Search for the cell housing the specified text and yield its (x, y) center coordinate. 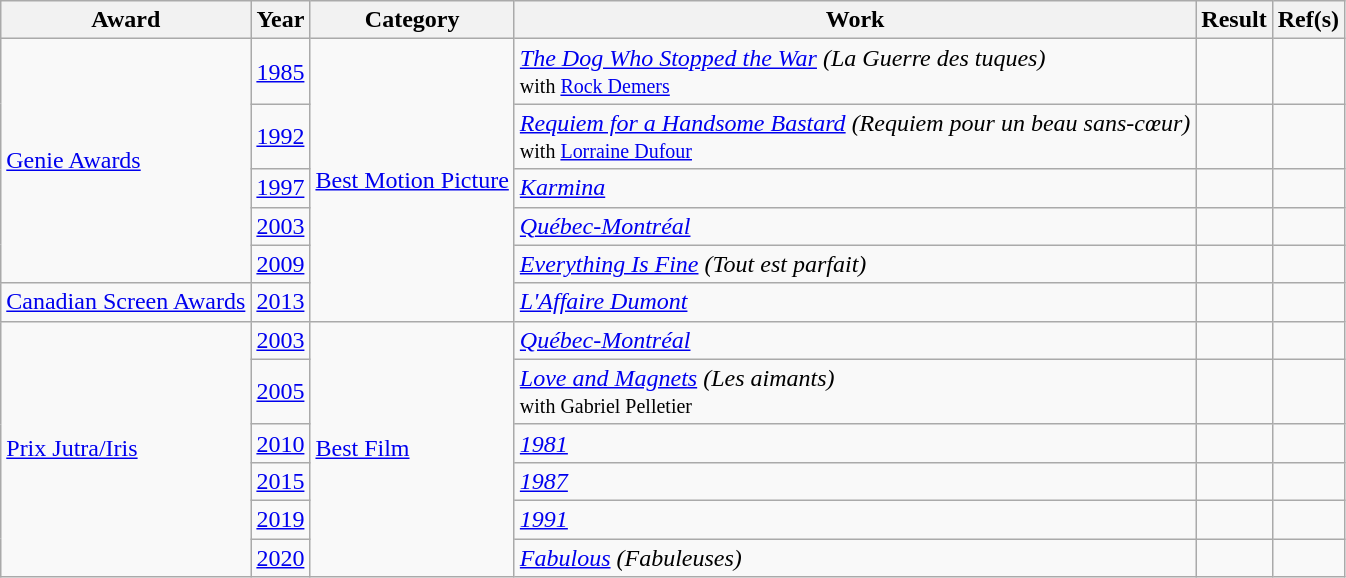
The Dog Who Stopped the War (La Guerre des tuques)with Rock Demers (854, 72)
Karmina (854, 188)
Fabulous (Fabuleuses) (854, 557)
2020 (280, 557)
2010 (280, 443)
2013 (280, 302)
Ref(s) (1308, 20)
Category (412, 20)
Love and Magnets (Les aimants)with Gabriel Pelletier (854, 392)
2009 (280, 264)
1987 (854, 481)
1991 (854, 519)
Best Film (412, 448)
Award (126, 20)
1992 (280, 136)
Best Motion Picture (412, 180)
Work (854, 20)
2019 (280, 519)
L'Affaire Dumont (854, 302)
Prix Jutra/Iris (126, 448)
1997 (280, 188)
Requiem for a Handsome Bastard (Requiem pour un beau sans-cœur)with Lorraine Dufour (854, 136)
Genie Awards (126, 161)
1985 (280, 72)
Result (1234, 20)
1981 (854, 443)
Canadian Screen Awards (126, 302)
2015 (280, 481)
Everything Is Fine (Tout est parfait) (854, 264)
2005 (280, 392)
Year (280, 20)
